Output the [X, Y] coordinate of the center of the cell containing the given text.  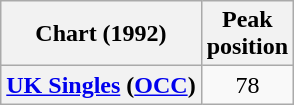
UK Singles (OCC) [101, 85]
78 [247, 85]
Chart (1992) [101, 34]
Peakposition [247, 34]
